From the cell containing the given text, extract its center point as (x, y) coordinate. 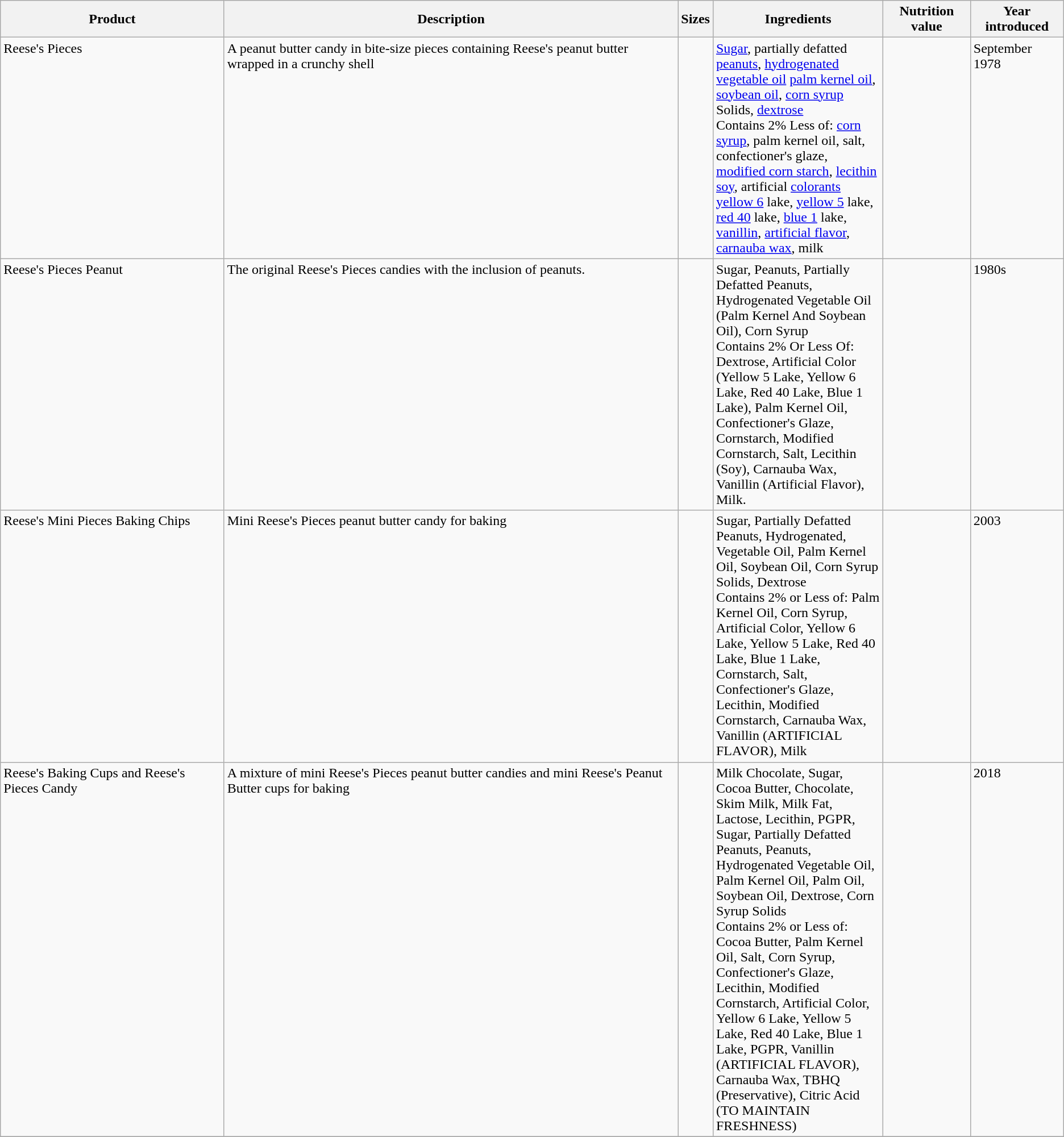
Nutrition value (927, 19)
Product (113, 19)
Year introduced (1017, 19)
Ingredients (798, 19)
A peanut butter candy in bite-size pieces containing Reese's peanut butter wrapped in a crunchy shell (451, 148)
1980s (1017, 384)
Reese's Pieces Peanut (113, 384)
Reese's Baking Cups and Reese's Pieces Candy (113, 949)
Reese's Mini Pieces Baking Chips (113, 636)
2018 (1017, 949)
A mixture of mini Reese's Pieces peanut butter candies and mini Reese's Peanut Butter cups for baking (451, 949)
Mini Reese's Pieces peanut butter candy for baking (451, 636)
Reese's Pieces (113, 148)
The original Reese's Pieces candies with the inclusion of peanuts. (451, 384)
Sizes (696, 19)
September1978 (1017, 148)
Description (451, 19)
2003 (1017, 636)
